Find where the given text appears and provide that cell's center as [X, Y] coordinate. 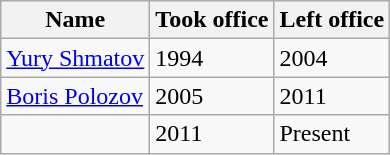
Took office [212, 20]
Present [332, 134]
2004 [332, 58]
2005 [212, 96]
Boris Polozov [76, 96]
1994 [212, 58]
Left office [332, 20]
Yury Shmatov [76, 58]
Name [76, 20]
